Pinpoint the cell where the given text exists, returning its (x, y) midpoint coordinate. 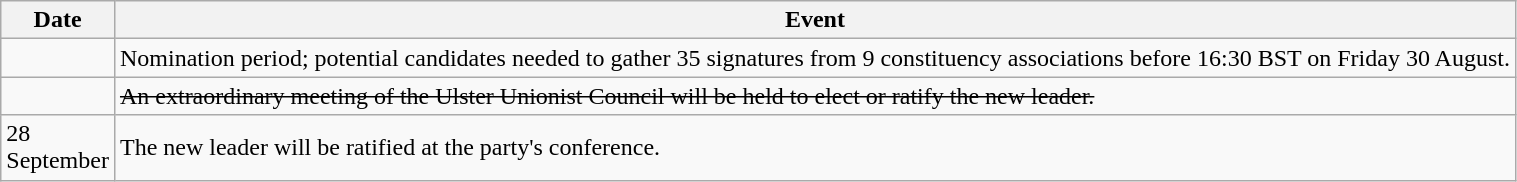
The new leader will be ratified at the party's conference. (814, 148)
An extraordinary meeting of the Ulster Unionist Council will be held to elect or ratify the new leader. (814, 96)
Event (814, 20)
Nomination period; potential candidates needed to gather 35 signatures from 9 constituency associations before 16:30 BST on Friday 30 August. (814, 58)
28 September (58, 148)
Date (58, 20)
